Pinpoint the cell where the given text exists, returning its (x, y) midpoint coordinate. 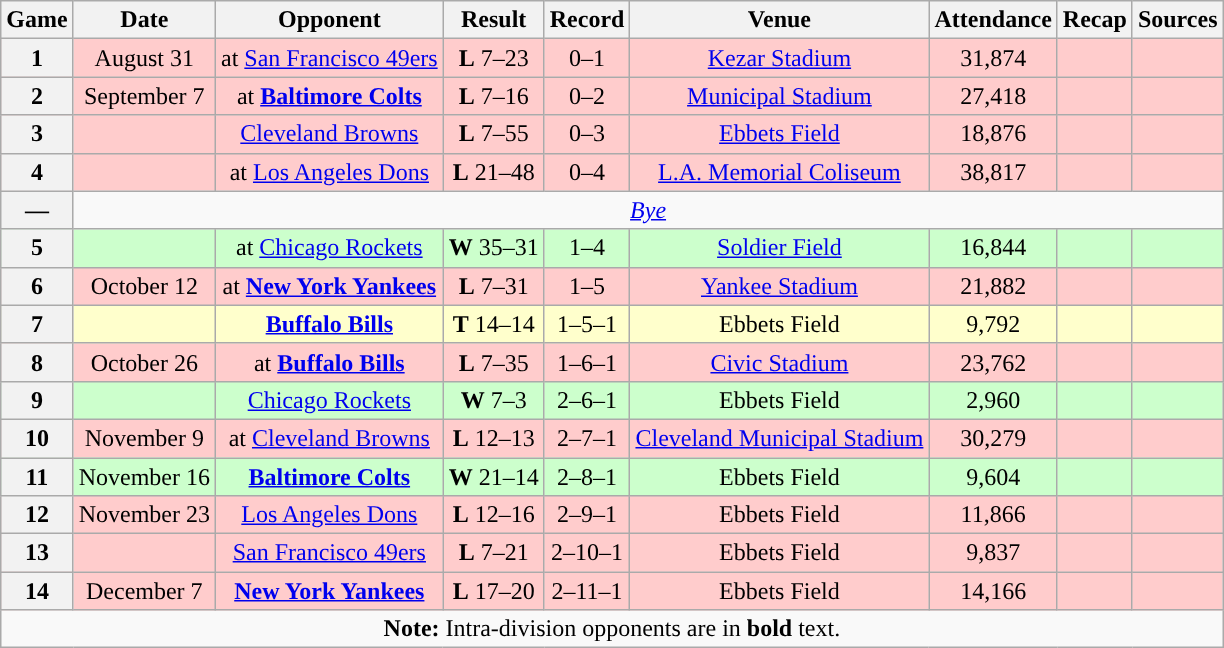
Opponent (329, 20)
Venue (780, 20)
Attendance (993, 20)
2–7–1 (587, 438)
27,418 (993, 96)
10 (37, 438)
14,166 (993, 591)
at Los Angeles Dons (329, 172)
Buffalo Bills (329, 324)
at Buffalo Bills (329, 362)
L 7–23 (494, 58)
4 (37, 172)
Soldier Field (780, 248)
San Francisco 49ers (329, 553)
9,837 (993, 553)
2–6–1 (587, 400)
7 (37, 324)
11,866 (993, 515)
W 35–31 (494, 248)
Result (494, 20)
9,604 (993, 477)
Bye (648, 210)
9,792 (993, 324)
L 12–13 (494, 438)
August 31 (144, 58)
September 7 (144, 96)
L 17–20 (494, 591)
Cleveland Municipal Stadium (780, 438)
1–6–1 (587, 362)
Baltimore Colts (329, 477)
1–5–1 (587, 324)
L 7–35 (494, 362)
2 (37, 96)
October 26 (144, 362)
9 (37, 400)
W 7–3 (494, 400)
Cleveland Browns (329, 134)
1 (37, 58)
5 (37, 248)
8 (37, 362)
Municipal Stadium (780, 96)
21,882 (993, 286)
3 (37, 134)
Record (587, 20)
at San Francisco 49ers (329, 58)
L 7–16 (494, 96)
12 (37, 515)
2–8–1 (587, 477)
L 7–21 (494, 553)
1–5 (587, 286)
38,817 (993, 172)
at Cleveland Browns (329, 438)
Date (144, 20)
T 14–14 (494, 324)
Recap (1094, 20)
Chicago Rockets (329, 400)
Los Angeles Dons (329, 515)
14 (37, 591)
at Chicago Rockets (329, 248)
November 9 (144, 438)
Sources (1178, 20)
L 12–16 (494, 515)
Yankee Stadium (780, 286)
0–3 (587, 134)
L.A. Memorial Coliseum (780, 172)
Kezar Stadium (780, 58)
16,844 (993, 248)
30,279 (993, 438)
L 7–31 (494, 286)
2–9–1 (587, 515)
November 23 (144, 515)
November 16 (144, 477)
6 (37, 286)
0–2 (587, 96)
Civic Stadium (780, 362)
Note: Intra-division opponents are in bold text. (612, 629)
2–11–1 (587, 591)
23,762 (993, 362)
December 7 (144, 591)
October 12 (144, 286)
Game (37, 20)
2–10–1 (587, 553)
0–4 (587, 172)
New York Yankees (329, 591)
18,876 (993, 134)
L 21–48 (494, 172)
0–1 (587, 58)
1–4 (587, 248)
13 (37, 553)
at New York Yankees (329, 286)
31,874 (993, 58)
11 (37, 477)
W 21–14 (494, 477)
— (37, 210)
L 7–55 (494, 134)
at Baltimore Colts (329, 96)
2,960 (993, 400)
